Search for the cell housing the specified text and yield its [X, Y] center coordinate. 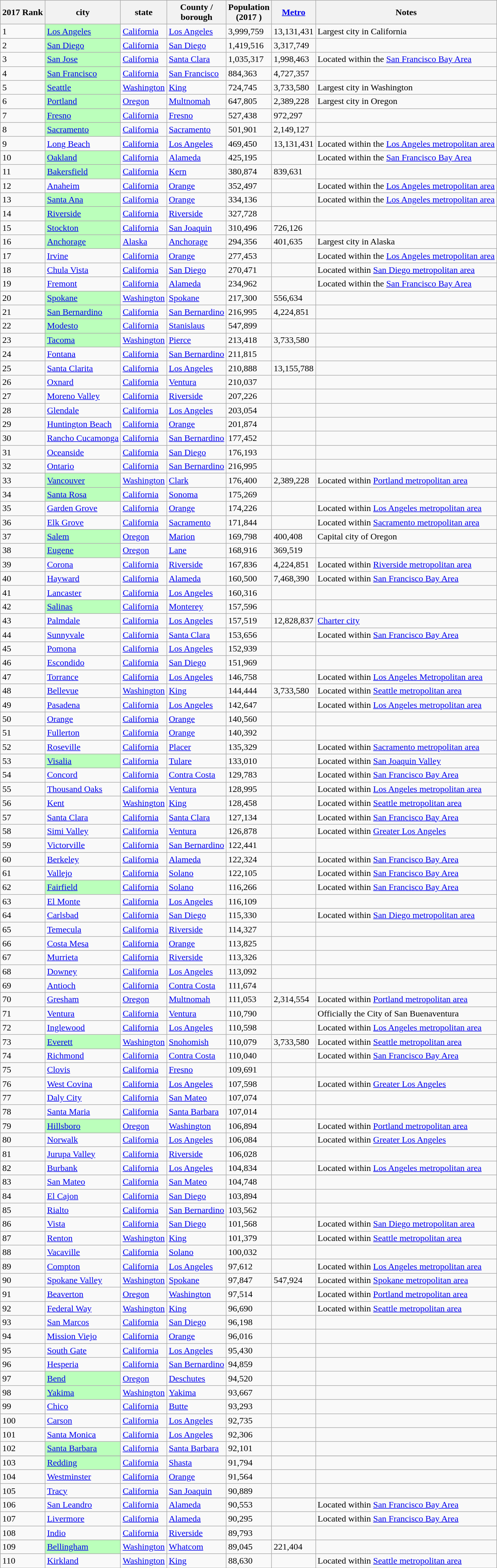
Bellevue [83, 691]
Everett [83, 1042]
Fremont [83, 284]
El Monte [83, 901]
122,105 [249, 873]
157,519 [249, 620]
Huntington Beach [83, 424]
104,834 [249, 1168]
98 [23, 1393]
113,825 [249, 943]
Costa Mesa [83, 943]
Downey [83, 971]
9 [23, 143]
72 [23, 1028]
San Leandro [83, 1505]
556,634 [294, 298]
103 [23, 1463]
93,293 [249, 1407]
Whatcom [196, 1547]
Notes [406, 13]
Monterey [196, 606]
Oceanside [83, 452]
133,010 [249, 761]
3,317,749 [294, 45]
27 [23, 396]
Glendale [83, 410]
7 [23, 115]
96,016 [249, 1336]
77 [23, 1098]
Tulare [196, 761]
17 [23, 256]
5 [23, 87]
66 [23, 943]
58 [23, 831]
67 [23, 957]
160,316 [249, 592]
33 [23, 480]
91,794 [249, 1463]
32 [23, 466]
210,037 [249, 382]
175,269 [249, 494]
Irvine [83, 256]
31 [23, 452]
75 [23, 1070]
14 [23, 214]
369,519 [294, 550]
93 [23, 1322]
221,404 [294, 1547]
96,690 [249, 1308]
Victorville [83, 845]
Salem [83, 536]
Santa Ana [83, 200]
Officially the City of San Buenaventura [406, 1014]
Long Beach [83, 143]
59 [23, 845]
Carlsbad [83, 915]
57 [23, 817]
101 [23, 1435]
2017 Rank [23, 13]
144,444 [249, 691]
Mission Viejo [83, 1336]
91,564 [249, 1477]
95,430 [249, 1350]
Salinas [83, 606]
Gresham [83, 999]
6 [23, 101]
104,748 [249, 1182]
36 [23, 522]
92,306 [249, 1435]
56 [23, 803]
86 [23, 1224]
Metro [294, 13]
Placer [196, 747]
San Marcos [83, 1322]
West Covina [83, 1084]
110,040 [249, 1056]
18 [23, 270]
547,899 [249, 326]
116,109 [249, 901]
113,092 [249, 971]
122,441 [249, 845]
Fontana [83, 354]
Rialto [83, 1210]
85 [23, 1210]
107,598 [249, 1084]
Snohomish [196, 1042]
44 [23, 634]
8 [23, 129]
24 [23, 354]
127,134 [249, 817]
Sonoma [196, 494]
Norwalk [83, 1140]
Largest city in Washington [406, 87]
Palmdale [83, 620]
2,149,127 [294, 129]
724,745 [249, 87]
25 [23, 368]
62 [23, 887]
94,520 [249, 1378]
28 [23, 410]
35 [23, 508]
96,198 [249, 1322]
Seattle [83, 87]
160,500 [249, 578]
Hesperia [83, 1364]
43 [23, 620]
88 [23, 1252]
Hayward [83, 578]
37 [23, 536]
Pierce [196, 340]
Bend [83, 1378]
110 [23, 1561]
140,560 [249, 719]
103,562 [249, 1210]
294,356 [249, 242]
71 [23, 1014]
527,438 [249, 115]
97,514 [249, 1294]
30 [23, 438]
Concord [83, 775]
152,939 [249, 649]
129,783 [249, 775]
68 [23, 971]
South Gate [83, 1350]
34 [23, 494]
El Cajon [83, 1196]
Visalia [83, 761]
104 [23, 1477]
13,155,788 [294, 368]
157,596 [249, 606]
115,330 [249, 915]
Thousand Oaks [83, 789]
277,453 [249, 256]
90,553 [249, 1505]
Stockton [83, 228]
Clark [196, 480]
1 [23, 31]
Located within Spokane metropolitan area [406, 1280]
106,894 [249, 1126]
2,314,554 [294, 999]
Tacoma [83, 340]
26 [23, 382]
101,379 [249, 1238]
15 [23, 228]
Oxnard [83, 382]
380,874 [249, 171]
107 [23, 1519]
Ontario [83, 466]
103,894 [249, 1196]
Westminster [83, 1477]
Santa Maria [83, 1112]
Spokane Valley [83, 1280]
Torrance [83, 677]
547,924 [294, 1280]
Oakland [83, 157]
167,836 [249, 564]
Compton [83, 1266]
142,647 [249, 705]
1,035,317 [249, 59]
128,995 [249, 789]
54 [23, 775]
Anaheim [83, 185]
Murrieta [83, 957]
469,450 [249, 143]
425,195 [249, 157]
Indio [83, 1533]
65 [23, 929]
92 [23, 1308]
Bellingham [83, 1547]
Escondido [83, 663]
310,496 [249, 228]
3 [23, 59]
110,598 [249, 1028]
90,295 [249, 1519]
10 [23, 157]
Elk Grove [83, 522]
Redding [83, 1463]
Kent [83, 803]
972,297 [294, 115]
29 [23, 424]
89 [23, 1266]
726,126 [294, 228]
92,101 [249, 1449]
69 [23, 985]
Jurupa Valley [83, 1154]
106,028 [249, 1154]
41 [23, 592]
Kern [196, 171]
38 [23, 550]
11 [23, 171]
55 [23, 789]
39 [23, 564]
122,324 [249, 859]
Located within Riverside metropolitan area [406, 564]
Alaska [144, 242]
89,045 [249, 1547]
176,400 [249, 480]
109,691 [249, 1070]
100,032 [249, 1252]
352,497 [249, 185]
169,798 [249, 536]
177,452 [249, 438]
Livermore [83, 1519]
105 [23, 1491]
174,226 [249, 508]
16 [23, 242]
12,828,837 [294, 620]
Clovis [83, 1070]
Population(2017 ) [249, 13]
Pomona [83, 649]
city [83, 13]
108 [23, 1533]
93,667 [249, 1393]
110,079 [249, 1042]
89,793 [249, 1533]
113,326 [249, 957]
63 [23, 901]
400,408 [294, 536]
County / borough [196, 13]
state [144, 13]
168,916 [249, 550]
Burbank [83, 1168]
884,363 [249, 73]
60 [23, 859]
91 [23, 1294]
76 [23, 1084]
94 [23, 1336]
82 [23, 1168]
270,471 [249, 270]
647,805 [249, 101]
Deschutes [196, 1378]
2 [23, 45]
23 [23, 340]
97,847 [249, 1280]
Richmond [83, 1056]
13 [23, 200]
52 [23, 747]
Temecula [83, 929]
107,014 [249, 1112]
4,727,357 [294, 73]
106 [23, 1505]
Pasadena [83, 705]
100 [23, 1421]
135,329 [249, 747]
84 [23, 1196]
176,193 [249, 452]
61 [23, 873]
111,053 [249, 999]
Rancho Cucamonga [83, 438]
213,418 [249, 340]
171,844 [249, 522]
106,084 [249, 1140]
Marion [196, 536]
Antioch [83, 985]
51 [23, 733]
501,901 [249, 129]
81 [23, 1154]
Fullerton [83, 733]
95 [23, 1350]
Berkeley [83, 859]
Hillsboro [83, 1126]
126,878 [249, 831]
Bakersfield [83, 171]
Capital city of Oregon [406, 536]
San Jose [83, 59]
47 [23, 677]
1,419,516 [249, 45]
1,998,463 [294, 59]
94,859 [249, 1364]
97 [23, 1378]
Moreno Valley [83, 396]
Vancouver [83, 480]
Butte [196, 1407]
49 [23, 705]
87 [23, 1238]
Located within San Joaquin Valley [406, 761]
Charter city [406, 620]
839,631 [294, 171]
96 [23, 1364]
Vista [83, 1224]
211,815 [249, 354]
92,735 [249, 1421]
153,656 [249, 634]
Kirkland [83, 1561]
217,300 [249, 298]
128,458 [249, 803]
Sunnyvale [83, 634]
327,728 [249, 214]
20 [23, 298]
74 [23, 1056]
Eugene [83, 550]
334,136 [249, 200]
Shasta [196, 1463]
Santa Monica [83, 1435]
116,266 [249, 887]
151,969 [249, 663]
97,612 [249, 1266]
19 [23, 284]
101,568 [249, 1224]
111,674 [249, 985]
401,635 [294, 242]
79 [23, 1126]
88,630 [249, 1561]
114,327 [249, 929]
90 [23, 1280]
Largest city in Oregon [406, 101]
Santa Clarita [83, 368]
207,226 [249, 396]
203,054 [249, 410]
45 [23, 649]
110,790 [249, 1014]
Located within Los Angeles Metropolitan area [406, 677]
Modesto [83, 326]
201,874 [249, 424]
Garden Grove [83, 508]
Renton [83, 1238]
46 [23, 663]
Roseville [83, 747]
7,468,390 [294, 578]
64 [23, 915]
90,889 [249, 1491]
Santa Rosa [83, 494]
Chula Vista [83, 270]
40 [23, 578]
Federal Way [83, 1308]
Tracy [83, 1491]
Carson [83, 1421]
78 [23, 1112]
Lane [196, 550]
Corona [83, 564]
Portland [83, 101]
Largest city in California [406, 31]
210,888 [249, 368]
Beaverton [83, 1294]
50 [23, 719]
53 [23, 761]
109 [23, 1547]
70 [23, 999]
83 [23, 1182]
Lancaster [83, 592]
Vallejo [83, 873]
Inglewood [83, 1028]
42 [23, 606]
102 [23, 1449]
73 [23, 1042]
146,758 [249, 677]
21 [23, 312]
Fairfield [83, 887]
80 [23, 1140]
4 [23, 73]
48 [23, 691]
3,999,759 [249, 31]
Stanislaus [196, 326]
107,074 [249, 1098]
Vacaville [83, 1252]
99 [23, 1407]
Chico [83, 1407]
Largest city in Alaska [406, 242]
12 [23, 185]
234,962 [249, 284]
22 [23, 326]
Simi Valley [83, 831]
140,392 [249, 733]
Daly City [83, 1098]
